Locate the cell with the specified text and output its (x, y) center coordinate. 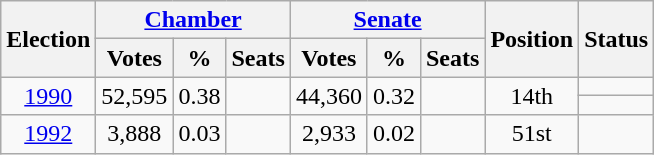
0.03 (200, 134)
51st (532, 134)
1992 (48, 134)
Status (616, 39)
0.38 (200, 96)
3,888 (134, 134)
0.32 (394, 96)
Position (532, 39)
14th (532, 96)
Senate (388, 20)
0.02 (394, 134)
1990 (48, 96)
2,933 (328, 134)
Election (48, 39)
52,595 (134, 96)
Chamber (194, 20)
44,360 (328, 96)
